Search for the cell housing the specified text and yield its (x, y) center coordinate. 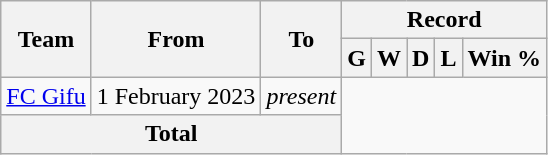
Team (46, 39)
present (302, 96)
G (357, 58)
To (302, 39)
Win % (504, 58)
Total (172, 134)
FC Gifu (46, 96)
D (421, 58)
Record (444, 20)
W (388, 58)
From (176, 39)
L (448, 58)
1 February 2023 (176, 96)
